Provide the [x, y] coordinate of the cell's center where the given text is located.  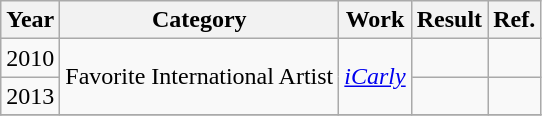
Result [449, 20]
2010 [30, 58]
Ref. [514, 20]
Year [30, 20]
Category [200, 20]
Favorite International Artist [200, 77]
Work [375, 20]
2013 [30, 96]
iCarly [375, 77]
